Return the (X, Y) coordinate for the center point of the cell that contains the specified text.  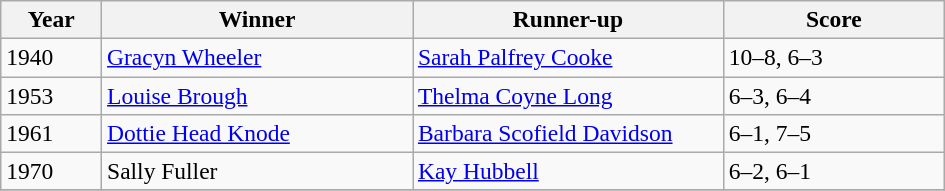
6–1, 7–5 (834, 133)
Runner-up (568, 19)
Sarah Palfrey Cooke (568, 57)
Thelma Coyne Long (568, 95)
Dottie Head Knode (258, 133)
Score (834, 19)
Gracyn Wheeler (258, 57)
Barbara Scofield Davidson (568, 133)
1940 (52, 57)
Sally Fuller (258, 171)
6–3, 6–4 (834, 95)
Louise Brough (258, 95)
10–8, 6–3 (834, 57)
6–2, 6–1 (834, 171)
1953 (52, 95)
Year (52, 19)
1970 (52, 171)
Winner (258, 19)
Kay Hubbell (568, 171)
1961 (52, 133)
